Determine the (x, y) coordinate at the center of the cell enclosing the given text.  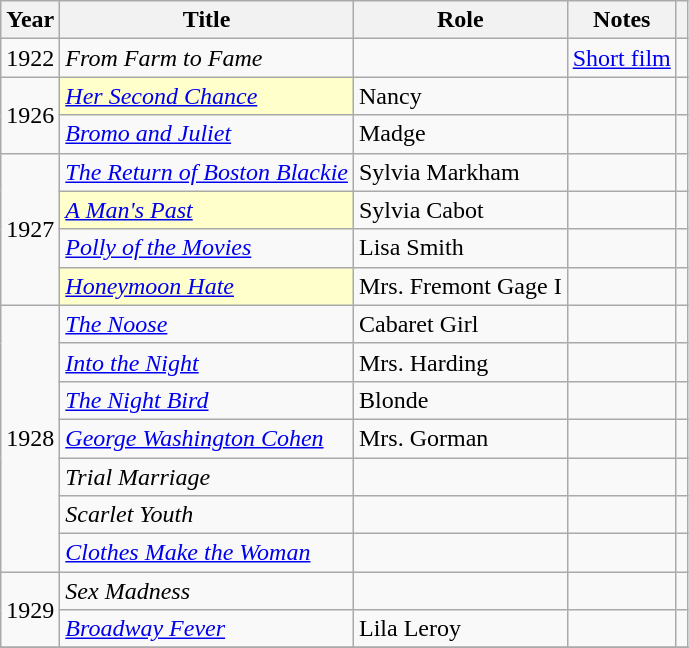
1926 (30, 115)
Mrs. Gorman (460, 438)
Clothes Make the Woman (207, 553)
Honeymoon Hate (207, 286)
The Return of Boston Blackie (207, 172)
Madge (460, 134)
A Man's Past (207, 210)
Lila Leroy (460, 629)
Sylvia Markham (460, 172)
1927 (30, 229)
Nancy (460, 96)
Cabaret Girl (460, 324)
Blonde (460, 400)
Year (30, 20)
The Night Bird (207, 400)
Scarlet Youth (207, 515)
1922 (30, 58)
1929 (30, 610)
1928 (30, 438)
Title (207, 20)
Bromo and Juliet (207, 134)
Sex Madness (207, 591)
Mrs. Fremont Gage I (460, 286)
Role (460, 20)
Polly of the Movies (207, 248)
Her Second Chance (207, 96)
Short film (622, 58)
George Washington Cohen (207, 438)
Into the Night (207, 362)
The Noose (207, 324)
Trial Marriage (207, 477)
Sylvia Cabot (460, 210)
Mrs. Harding (460, 362)
Notes (622, 20)
Broadway Fever (207, 629)
Lisa Smith (460, 248)
From Farm to Fame (207, 58)
